Pinpoint the cell where the given text exists, returning its (X, Y) midpoint coordinate. 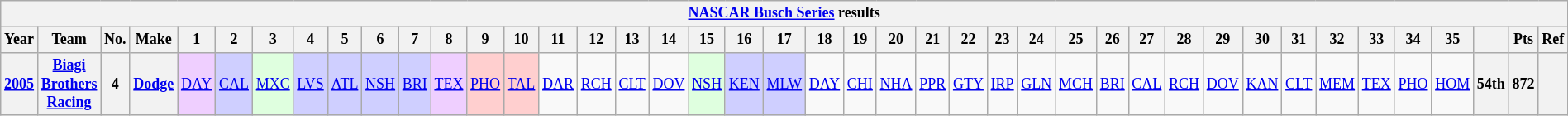
28 (1184, 40)
21 (932, 40)
35 (1453, 40)
3 (273, 40)
6 (380, 40)
32 (1337, 40)
KEN (744, 84)
CHI (860, 84)
18 (824, 40)
29 (1222, 40)
DAR (559, 84)
GTY (969, 84)
HOM (1453, 84)
KAN (1262, 84)
23 (1002, 40)
Dodge (154, 84)
MLW (784, 84)
2005 (20, 84)
34 (1413, 40)
20 (896, 40)
5 (345, 40)
9 (486, 40)
NASCAR Busch Series results (784, 13)
872 (1523, 84)
15 (708, 40)
Biagi Brothers Racing (69, 84)
TAL (521, 84)
No. (116, 40)
12 (596, 40)
GLN (1037, 84)
24 (1037, 40)
54th (1491, 84)
11 (559, 40)
31 (1299, 40)
8 (449, 40)
26 (1113, 40)
IRP (1002, 84)
Pts (1523, 40)
25 (1076, 40)
13 (631, 40)
LVS (311, 84)
14 (669, 40)
2 (235, 40)
MCH (1076, 84)
MXC (273, 84)
19 (860, 40)
17 (784, 40)
10 (521, 40)
Make (154, 40)
33 (1376, 40)
22 (969, 40)
27 (1147, 40)
1 (197, 40)
Ref (1553, 40)
NHA (896, 84)
ATL (345, 84)
16 (744, 40)
Year (20, 40)
PPR (932, 84)
30 (1262, 40)
MEM (1337, 84)
7 (415, 40)
Team (69, 40)
